Pinpoint the cell where the given text exists, returning its (X, Y) midpoint coordinate. 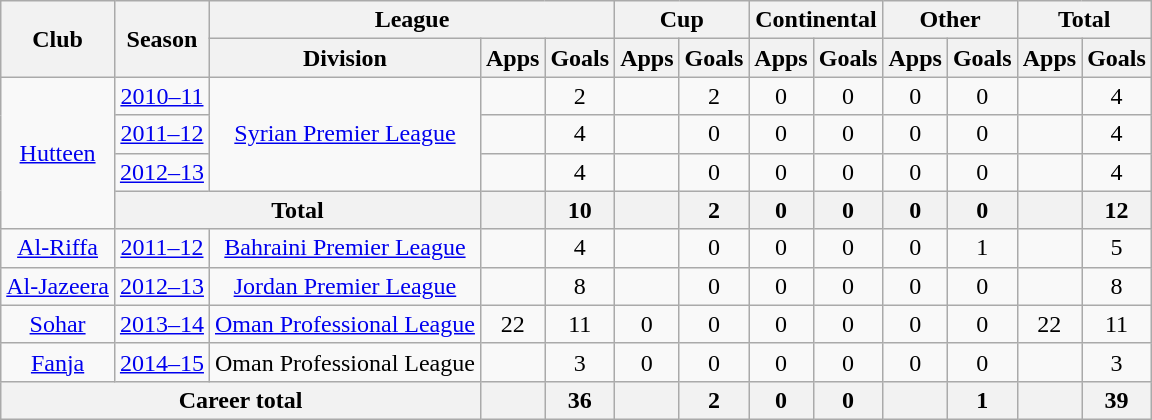
Division (344, 58)
36 (580, 400)
Hutteen (58, 153)
5 (1117, 248)
Al-Riffa (58, 248)
Continental (816, 20)
39 (1117, 400)
2013–14 (162, 324)
12 (1117, 210)
Other (950, 20)
Sohar (58, 324)
Season (162, 39)
2010–11 (162, 96)
Jordan Premier League (344, 286)
2014–15 (162, 362)
Career total (241, 400)
Syrian Premier League (344, 134)
Al-Jazeera (58, 286)
10 (580, 210)
League (412, 20)
Fanja (58, 362)
Bahraini Premier League (344, 248)
Club (58, 39)
Cup (682, 20)
